Scan for the cell matching the given text and deliver its (x, y) coordinate at center. 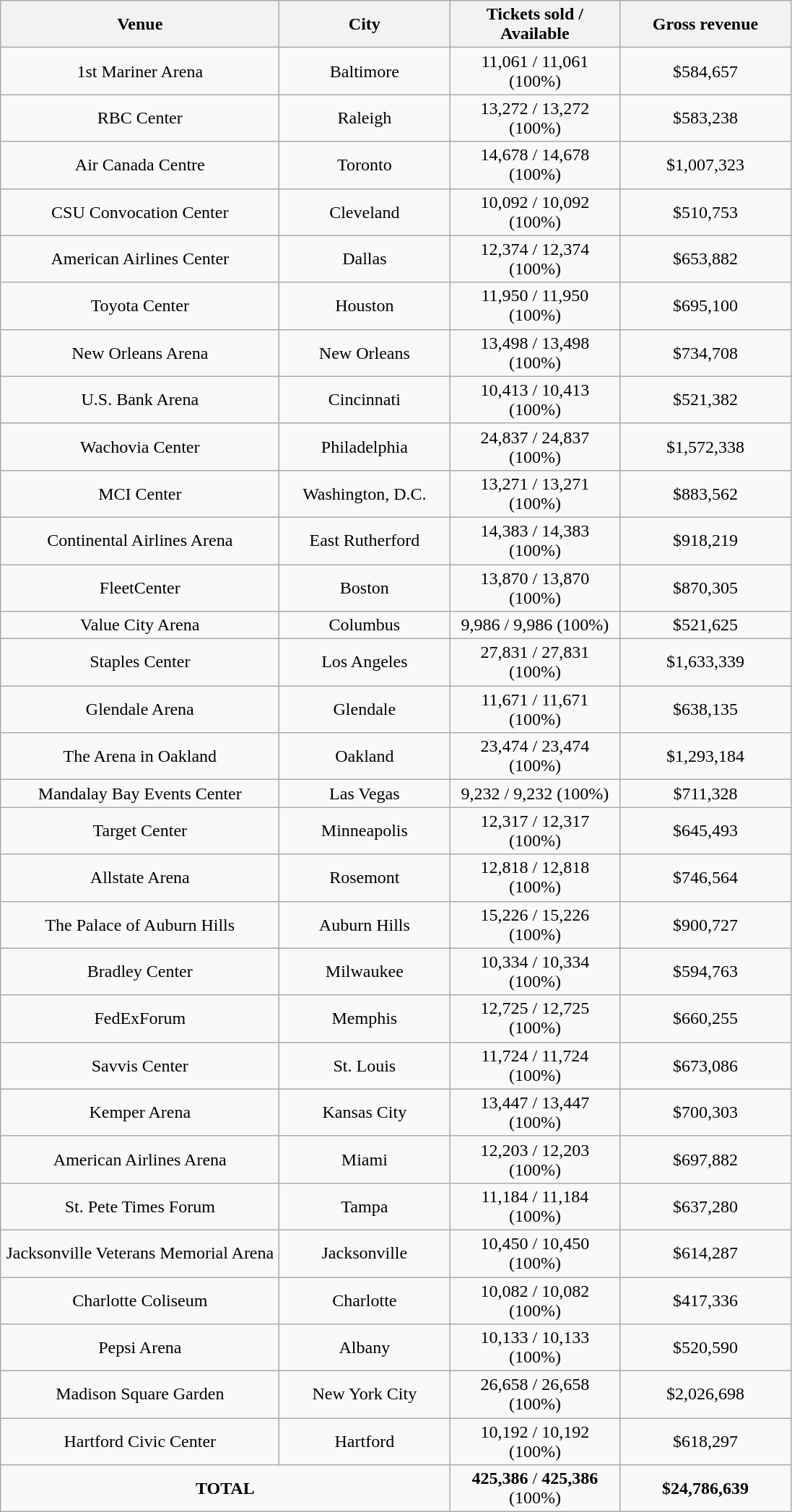
Houston (365, 306)
Wachovia Center (140, 446)
$24,786,639 (705, 1489)
Bradley Center (140, 972)
$746,564 (705, 878)
Boston (365, 588)
11,184 / 11,184 (100%) (535, 1206)
Oakland (365, 757)
13,271 / 13,271 (100%) (535, 494)
1st Mariner Arena (140, 71)
Madison Square Garden (140, 1395)
U.S. Bank Arena (140, 400)
425,386 / 425,386 (100%) (535, 1489)
27,831 / 27,831 (100%) (535, 663)
10,413 / 10,413 (100%) (535, 400)
Value City Arena (140, 625)
$417,336 (705, 1300)
Philadelphia (365, 446)
$734,708 (705, 352)
10,192 / 10,192 (100%) (535, 1441)
13,272 / 13,272 (100%) (535, 118)
10,450 / 10,450 (100%) (535, 1254)
Auburn Hills (365, 924)
Cleveland (365, 212)
12,725 / 12,725 (100%) (535, 1018)
$918,219 (705, 540)
$697,882 (705, 1160)
$1,293,184 (705, 757)
Venue (140, 25)
$695,100 (705, 306)
American Airlines Center (140, 258)
$660,255 (705, 1018)
10,133 / 10,133 (100%) (535, 1347)
$1,572,338 (705, 446)
Toyota Center (140, 306)
Glendale (365, 709)
Tickets sold / Available (535, 25)
The Palace of Auburn Hills (140, 924)
New Orleans (365, 352)
City (365, 25)
Minneapolis (365, 830)
$653,882 (705, 258)
Rosemont (365, 878)
$521,625 (705, 625)
CSU Convocation Center (140, 212)
$883,562 (705, 494)
Target Center (140, 830)
Albany (365, 1347)
Charlotte (365, 1300)
Raleigh (365, 118)
Continental Airlines Arena (140, 540)
Jacksonville (365, 1254)
$637,280 (705, 1206)
Pepsi Arena (140, 1347)
Toronto (365, 165)
Dallas (365, 258)
$638,135 (705, 709)
Mandalay Bay Events Center (140, 794)
New Orleans Arena (140, 352)
$520,590 (705, 1347)
Los Angeles (365, 663)
14,678 / 14,678 (100%) (535, 165)
TOTAL (225, 1489)
Baltimore (365, 71)
New York City (365, 1395)
15,226 / 15,226 (100%) (535, 924)
$673,086 (705, 1066)
13,447 / 13,447 (100%) (535, 1112)
Tampa (365, 1206)
13,870 / 13,870 (100%) (535, 588)
Savvis Center (140, 1066)
MCI Center (140, 494)
$594,763 (705, 972)
$510,753 (705, 212)
Miami (365, 1160)
$584,657 (705, 71)
East Rutherford (365, 540)
Allstate Arena (140, 878)
Milwaukee (365, 972)
11,950 / 11,950 (100%) (535, 306)
12,317 / 12,317 (100%) (535, 830)
10,092 / 10,092 (100%) (535, 212)
Columbus (365, 625)
St. Pete Times Forum (140, 1206)
Gross revenue (705, 25)
14,383 / 14,383 (100%) (535, 540)
Memphis (365, 1018)
$900,727 (705, 924)
12,203 / 12,203 (100%) (535, 1160)
Jacksonville Veterans Memorial Arena (140, 1254)
Glendale Arena (140, 709)
St. Louis (365, 1066)
11,061 / 11,061 (100%) (535, 71)
Cincinnati (365, 400)
Kansas City (365, 1112)
12,818 / 12,818 (100%) (535, 878)
$645,493 (705, 830)
11,671 / 11,671 (100%) (535, 709)
9,232 / 9,232 (100%) (535, 794)
$583,238 (705, 118)
$1,007,323 (705, 165)
American Airlines Arena (140, 1160)
11,724 / 11,724 (100%) (535, 1066)
23,474 / 23,474 (100%) (535, 757)
10,334 / 10,334 (100%) (535, 972)
The Arena in Oakland (140, 757)
FleetCenter (140, 588)
$521,382 (705, 400)
$711,328 (705, 794)
Washington, D.C. (365, 494)
13,498 / 13,498 (100%) (535, 352)
$614,287 (705, 1254)
12,374 / 12,374 (100%) (535, 258)
$870,305 (705, 588)
$700,303 (705, 1112)
Las Vegas (365, 794)
$2,026,698 (705, 1395)
Air Canada Centre (140, 165)
9,986 / 9,986 (100%) (535, 625)
$618,297 (705, 1441)
Charlotte Coliseum (140, 1300)
Hartford (365, 1441)
26,658 / 26,658 (100%) (535, 1395)
RBC Center (140, 118)
Staples Center (140, 663)
Kemper Arena (140, 1112)
Hartford Civic Center (140, 1441)
$1,633,339 (705, 663)
24,837 / 24,837 (100%) (535, 446)
10,082 / 10,082 (100%) (535, 1300)
FedExForum (140, 1018)
